Scan for the cell matching the given text and deliver its (x, y) coordinate at center. 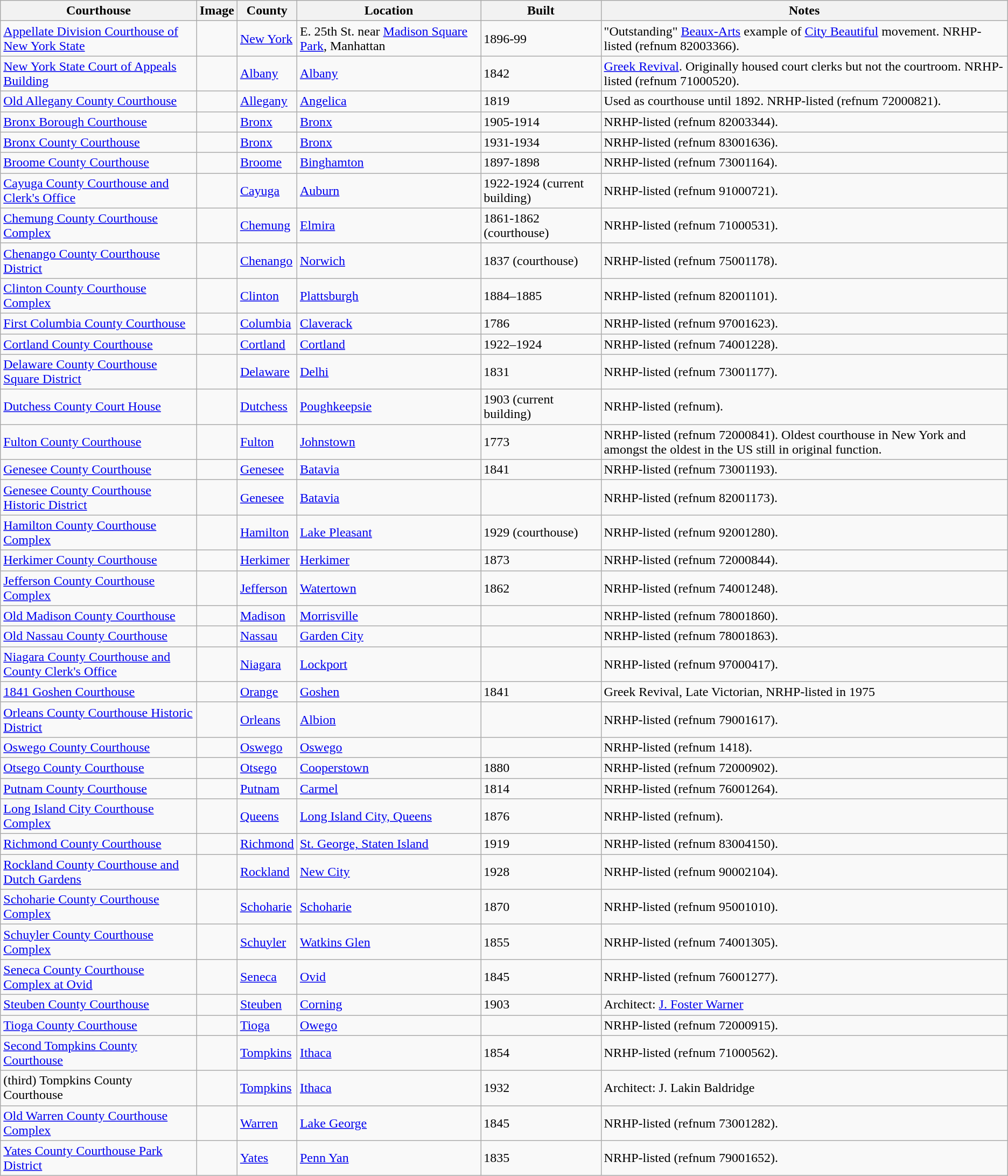
Niagara County Courthouse and County Clerk's Office (99, 664)
1922–1924 (541, 344)
Greek Revival, Late Victorian, NRHP-listed in 1975 (804, 692)
NRHP-listed (refnum 82003344). (804, 122)
1903 (541, 1005)
Cayuga County Courthouse and Clerk's Office (99, 191)
Madison (267, 616)
First Columbia County Courthouse (99, 323)
1922-1924 (current building) (541, 191)
Seneca County Courthouse Complex at Ovid (99, 977)
Genesee County Courthouse Historic District (99, 498)
Delhi (389, 372)
1905-1914 (541, 122)
Broome (267, 163)
Yates County Courthouse Park District (99, 1158)
NRHP-listed (refnum 73001282). (804, 1123)
1919 (541, 844)
NRHP-listed (refnum 90002104). (804, 872)
1903 (current building) (541, 407)
1932 (541, 1088)
1873 (541, 560)
NRHP-listed (refnum 72000915). (804, 1025)
Orleans County Courthouse Historic District (99, 720)
Delaware County Courthouse Square District (99, 372)
Old Nassau County Courthouse (99, 636)
NRHP-listed (refnum 78001860). (804, 616)
Richmond County Courthouse (99, 844)
Nassau (267, 636)
Steuben (267, 1005)
Orleans (267, 720)
1814 (541, 788)
Old Warren County Courthouse Complex (99, 1123)
Queens (267, 817)
New York (267, 39)
Schuyler (267, 942)
Appellate Division Courthouse of New York State (99, 39)
Oswego County Courthouse (99, 747)
New City (389, 872)
Schoharie County Courthouse Complex (99, 907)
1896-99 (541, 39)
NRHP-listed (refnum 71000531). (804, 225)
1861-1862 (courthouse) (541, 225)
NRHP-listed (refnum 71000562). (804, 1053)
Delaware (267, 372)
NRHP-listed (refnum 78001863). (804, 636)
NRHP-listed (refnum 92001280). (804, 532)
Elmira (389, 225)
Long Island City, Queens (389, 817)
Fulton County Courthouse (99, 442)
Lockport (389, 664)
Cortland County Courthouse (99, 344)
Johnstown (389, 442)
Architect: J. Foster Warner (804, 1005)
Jefferson County Courthouse Complex (99, 588)
Built (541, 11)
Broome County Courthouse (99, 163)
(third) Tompkins County Courthouse (99, 1088)
1862 (541, 588)
E. 25th St. near Madison Square Park, Manhattan (389, 39)
NRHP-listed (refnum 82001101). (804, 295)
NRHP-listed (refnum 82001173). (804, 498)
Dutchess (267, 407)
Morrisville (389, 616)
1876 (541, 817)
Norwich (389, 261)
NRHP-listed (refnum 72000902). (804, 768)
Watkins Glen (389, 942)
NRHP-listed (refnum 76001277). (804, 977)
1773 (541, 442)
Steuben County Courthouse (99, 1005)
Penn Yan (389, 1158)
Old Allegany County Courthouse (99, 101)
NRHP-listed (refnum 83001636). (804, 142)
Plattsburgh (389, 295)
Albion (389, 720)
NRHP-listed (refnum 83004150). (804, 844)
NRHP-listed (refnum 97000417). (804, 664)
Allegany (267, 101)
Claverack (389, 323)
1928 (541, 872)
Watertown (389, 588)
Lake Pleasant (389, 532)
NRHP-listed (refnum 74001228). (804, 344)
Notes (804, 11)
Jefferson (267, 588)
1841 Goshen Courthouse (99, 692)
NRHP-listed (refnum 95001010). (804, 907)
1870 (541, 907)
New York State Court of Appeals Building (99, 73)
Architect: J. Lakin Baldridge (804, 1088)
Owego (389, 1025)
Cooperstown (389, 768)
Used as courthouse until 1892. NRHP-listed (refnum 72000821). (804, 101)
Rockland County Courthouse and Dutch Gardens (99, 872)
1884–1885 (541, 295)
NRHP-listed (refnum 91000721). (804, 191)
NRHP-listed (refnum 79001617). (804, 720)
NRHP-listed (refnum 76001264). (804, 788)
Orange (267, 692)
1831 (541, 372)
Warren (267, 1123)
Herkimer County Courthouse (99, 560)
Putnam (267, 788)
Poughkeepsie (389, 407)
Angelica (389, 101)
NRHP-listed (refnum 97001623). (804, 323)
Old Madison County Courthouse (99, 616)
Hamilton County Courthouse Complex (99, 532)
Hamilton (267, 532)
Dutchess County Court House (99, 407)
Lake George (389, 1123)
Tioga (267, 1025)
NRHP-listed (refnum 79001652). (804, 1158)
1929 (courthouse) (541, 532)
NRHP-listed (refnum 73001177). (804, 372)
1786 (541, 323)
Chemung County Courthouse Complex (99, 225)
1837 (courthouse) (541, 261)
"Outstanding" Beaux-Arts example of City Beautiful movement. NRHP-listed (refnum 82003366). (804, 39)
Cayuga (267, 191)
Binghamton (389, 163)
Greek Revival. Originally housed court clerks but not the courtroom. NRHP-listed (refnum 71000520). (804, 73)
Seneca (267, 977)
NRHP-listed (refnum 75001178). (804, 261)
Second Tompkins County Courthouse (99, 1053)
Otsego (267, 768)
Image (216, 11)
Columbia (267, 323)
1897-1898 (541, 163)
Schuyler County Courthouse Complex (99, 942)
1854 (541, 1053)
Long Island City Courthouse Complex (99, 817)
Bronx Borough Courthouse (99, 122)
NRHP-listed (refnum 72000841). Oldest courthouse in New York and amongst the oldest in the US still in original function. (804, 442)
1931-1934 (541, 142)
NRHP-listed (refnum 72000844). (804, 560)
Auburn (389, 191)
1842 (541, 73)
Tioga County Courthouse (99, 1025)
Putnam County Courthouse (99, 788)
Rockland (267, 872)
Chenango (267, 261)
St. George, Staten Island (389, 844)
Bronx County Courthouse (99, 142)
1835 (541, 1158)
Goshen (389, 692)
Garden City (389, 636)
Richmond (267, 844)
1819 (541, 101)
Carmel (389, 788)
Niagara (267, 664)
Chenango County Courthouse District (99, 261)
NRHP-listed (refnum 1418). (804, 747)
Yates (267, 1158)
Courthouse (99, 11)
NRHP-listed (refnum 74001248). (804, 588)
Otsego County Courthouse (99, 768)
Corning (389, 1005)
Chemung (267, 225)
1855 (541, 942)
Genesee County Courthouse (99, 470)
Ovid (389, 977)
1880 (541, 768)
Clinton (267, 295)
Clinton County Courthouse Complex (99, 295)
Fulton (267, 442)
NRHP-listed (refnum 73001193). (804, 470)
NRHP-listed (refnum 73001164). (804, 163)
County (267, 11)
Location (389, 11)
NRHP-listed (refnum 74001305). (804, 942)
